Search for the cell housing the specified text and yield its (x, y) center coordinate. 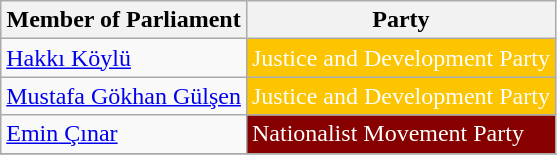
Hakkı Köylü (124, 58)
Emin Çınar (124, 134)
Nationalist Movement Party (400, 134)
Party (400, 20)
Member of Parliament (124, 20)
Mustafa Gökhan Gülşen (124, 96)
